Detect which cell encompasses the target text, then output its [x, y] center coordinate. 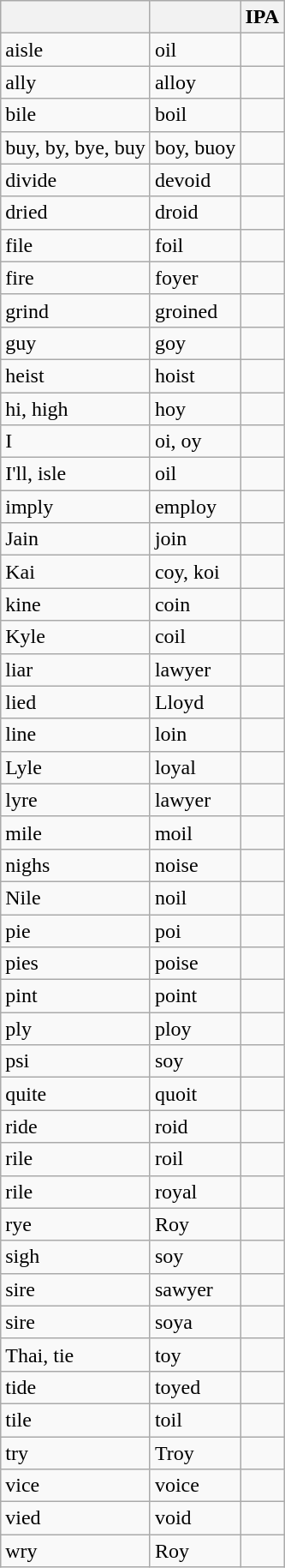
lyre [75, 800]
pie [75, 930]
coy, koi [195, 572]
roid [195, 1126]
ride [75, 1126]
employ [195, 507]
guy [75, 343]
fire [75, 278]
oi, oy [195, 442]
alloy [195, 82]
Troy [195, 1453]
droid [195, 213]
soya [195, 1322]
tide [75, 1387]
devoid [195, 180]
toil [195, 1420]
tile [75, 1420]
poise [195, 964]
pint [75, 996]
wry [75, 1551]
foil [195, 245]
Kai [75, 572]
Kyle [75, 637]
liar [75, 670]
Thai, tie [75, 1355]
boy, buoy [195, 147]
aisle [75, 50]
void [195, 1518]
ply [75, 1029]
heist [75, 375]
vied [75, 1518]
I [75, 442]
roil [195, 1159]
hoy [195, 409]
try [75, 1453]
divide [75, 180]
quite [75, 1094]
ploy [195, 1029]
rye [75, 1224]
groined [195, 310]
royal [195, 1192]
voice [195, 1486]
coil [195, 637]
quoit [195, 1094]
file [75, 245]
join [195, 539]
vice [75, 1486]
kine [75, 604]
sigh [75, 1257]
toy [195, 1355]
hi, high [75, 409]
loin [195, 735]
line [75, 735]
moil [195, 832]
coin [195, 604]
Nile [75, 898]
bile [75, 115]
foyer [195, 278]
Lyle [75, 767]
noil [195, 898]
imply [75, 507]
noise [195, 865]
nighs [75, 865]
hoist [195, 375]
IPA [262, 17]
I'll, isle [75, 474]
lied [75, 702]
dried [75, 213]
ally [75, 82]
pies [75, 964]
sawyer [195, 1289]
buy, by, bye, buy [75, 147]
loyal [195, 767]
mile [75, 832]
poi [195, 930]
Jain [75, 539]
boil [195, 115]
goy [195, 343]
Lloyd [195, 702]
psi [75, 1061]
point [195, 996]
grind [75, 310]
toyed [195, 1387]
